Pinpoint the cell where the given text exists, returning its (X, Y) midpoint coordinate. 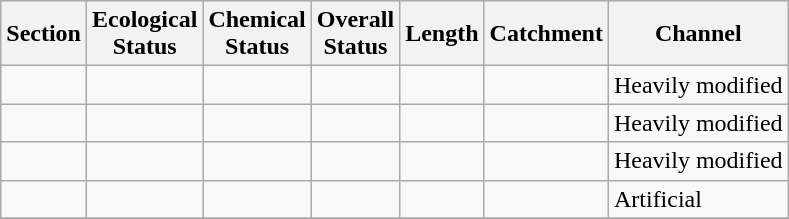
Artificial (698, 199)
ChemicalStatus (257, 34)
Section (44, 34)
EcologicalStatus (144, 34)
OverallStatus (355, 34)
Catchment (546, 34)
Channel (698, 34)
Length (442, 34)
